Output the [X, Y] coordinate of the center of the cell containing the given text.  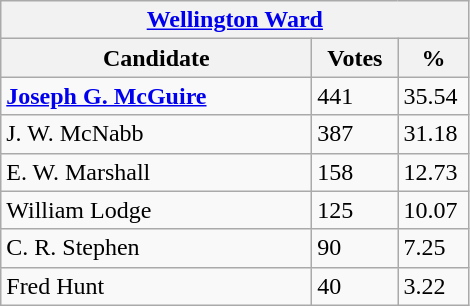
35.54 [434, 96]
12.73 [434, 172]
3.22 [434, 286]
J. W. McNabb [156, 134]
Fred Hunt [156, 286]
Votes [355, 58]
C. R. Stephen [156, 248]
158 [355, 172]
441 [355, 96]
William Lodge [156, 210]
Joseph G. McGuire [156, 96]
90 [355, 248]
31.18 [434, 134]
10.07 [434, 210]
125 [355, 210]
E. W. Marshall [156, 172]
Wellington Ward [235, 20]
387 [355, 134]
7.25 [434, 248]
40 [355, 286]
% [434, 58]
Candidate [156, 58]
